Determine the [x, y] coordinate at the center of the cell enclosing the given text.  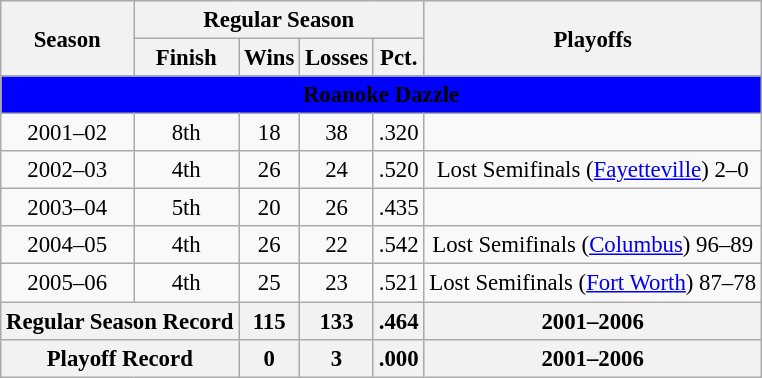
Playoff Record [120, 358]
.464 [398, 321]
Lost Semifinals (Columbus) 96–89 [592, 245]
Regular Season Record [120, 321]
115 [270, 321]
.320 [398, 133]
23 [337, 283]
18 [270, 133]
.520 [398, 170]
Lost Semifinals (Fayetteville) 2–0 [592, 170]
3 [337, 358]
.435 [398, 208]
Roanoke Dazzle [382, 95]
0 [270, 358]
2001–02 [68, 133]
.542 [398, 245]
133 [337, 321]
Wins [270, 58]
Losses [337, 58]
8th [186, 133]
Finish [186, 58]
2004–05 [68, 245]
25 [270, 283]
2005–06 [68, 283]
.000 [398, 358]
2002–03 [68, 170]
Lost Semifinals (Fort Worth) 87–78 [592, 283]
24 [337, 170]
38 [337, 133]
2003–04 [68, 208]
Pct. [398, 58]
Season [68, 38]
Regular Season [279, 20]
.521 [398, 283]
5th [186, 208]
Playoffs [592, 38]
22 [337, 245]
20 [270, 208]
